Scan for the cell matching the given text and deliver its (X, Y) coordinate at center. 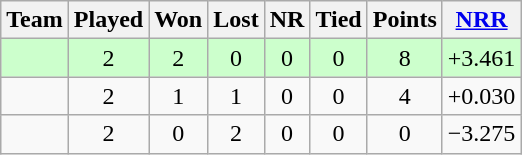
Played (108, 20)
+3.461 (482, 58)
−3.275 (482, 134)
NRR (482, 20)
8 (404, 58)
Team (35, 20)
NR (287, 20)
Won (178, 20)
Lost (236, 20)
4 (404, 96)
Points (404, 20)
+0.030 (482, 96)
Tied (338, 20)
